Return the [X, Y] coordinate for the center point of the cell that contains the specified text.  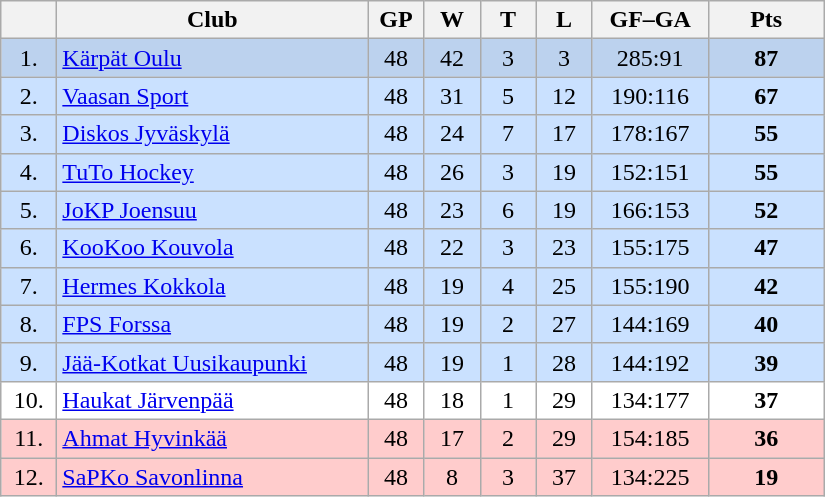
T [508, 20]
152:151 [650, 172]
40 [766, 324]
6 [508, 210]
178:167 [650, 134]
FPS Forssa [212, 324]
TuTo Hockey [212, 172]
11. [29, 438]
8. [29, 324]
25 [564, 286]
5 [508, 96]
2. [29, 96]
154:185 [650, 438]
Jää-Kotkat Uusikaupunki [212, 362]
12 [564, 96]
22 [452, 248]
10. [29, 400]
155:190 [650, 286]
9. [29, 362]
3. [29, 134]
5. [29, 210]
18 [452, 400]
47 [766, 248]
12. [29, 477]
155:175 [650, 248]
39 [766, 362]
Diskos Jyväskylä [212, 134]
134:225 [650, 477]
Club [212, 20]
SaPKo Savonlinna [212, 477]
7 [508, 134]
36 [766, 438]
190:116 [650, 96]
Pts [766, 20]
Hermes Kokkola [212, 286]
1. [29, 58]
285:91 [650, 58]
JoKP Joensuu [212, 210]
27 [564, 324]
W [452, 20]
Vaasan Sport [212, 96]
87 [766, 58]
4. [29, 172]
67 [766, 96]
26 [452, 172]
4 [508, 286]
166:153 [650, 210]
144:169 [650, 324]
Ahmat Hyvinkää [212, 438]
L [564, 20]
6. [29, 248]
KooKoo Kouvola [212, 248]
Kärpät Oulu [212, 58]
8 [452, 477]
31 [452, 96]
134:177 [650, 400]
Haukat Järvenpää [212, 400]
GF–GA [650, 20]
144:192 [650, 362]
52 [766, 210]
24 [452, 134]
7. [29, 286]
28 [564, 362]
GP [396, 20]
